Detect which cell encompasses the target text, then output its (X, Y) center coordinate. 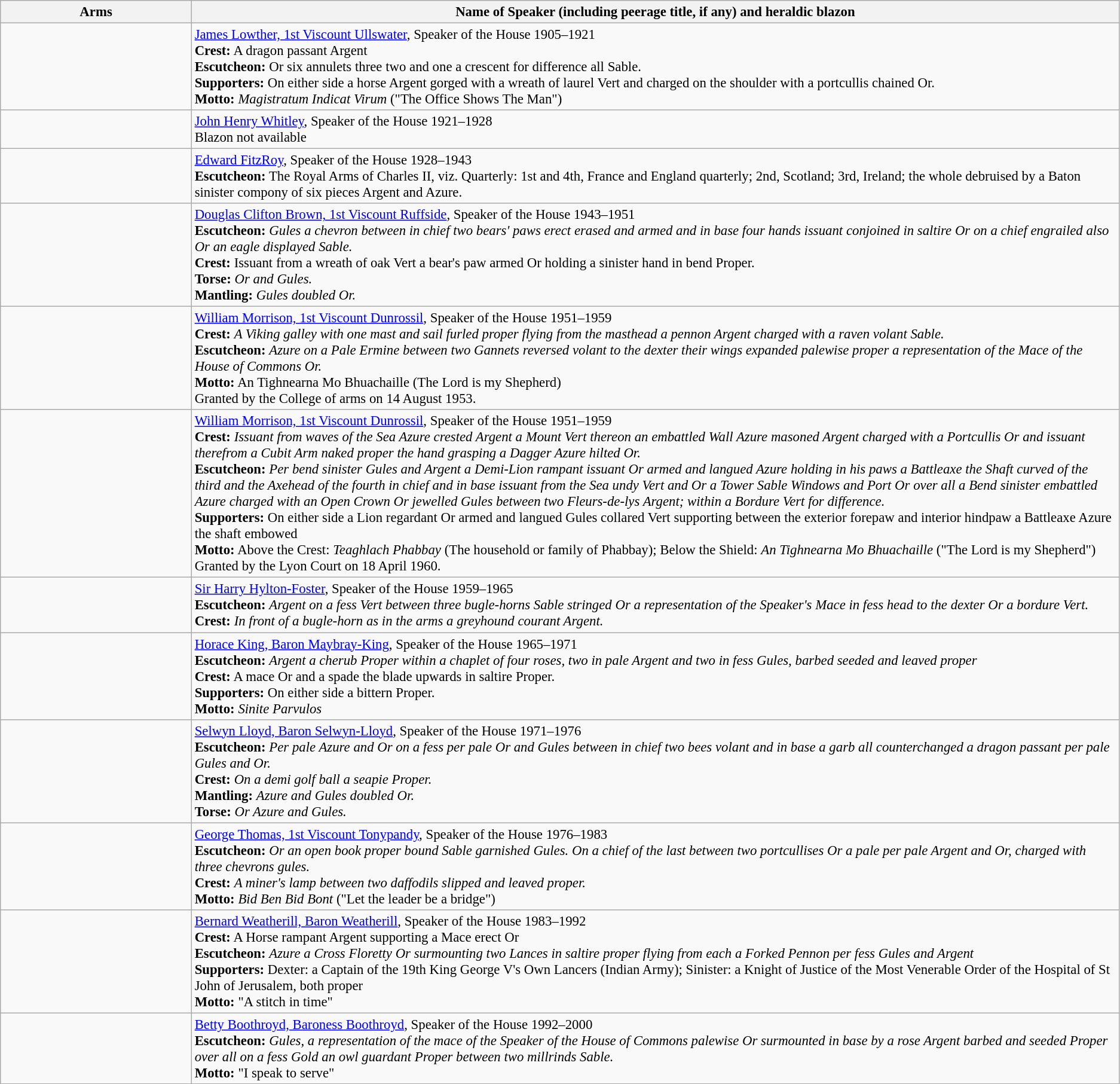
Arms (96, 12)
Name of Speaker (including peerage title, if any) and heraldic blazon (655, 12)
John Henry Whitley, Speaker of the House 1921–1928Blazon not available (655, 129)
